Find where the given text appears and provide that cell's center as (X, Y) coordinate. 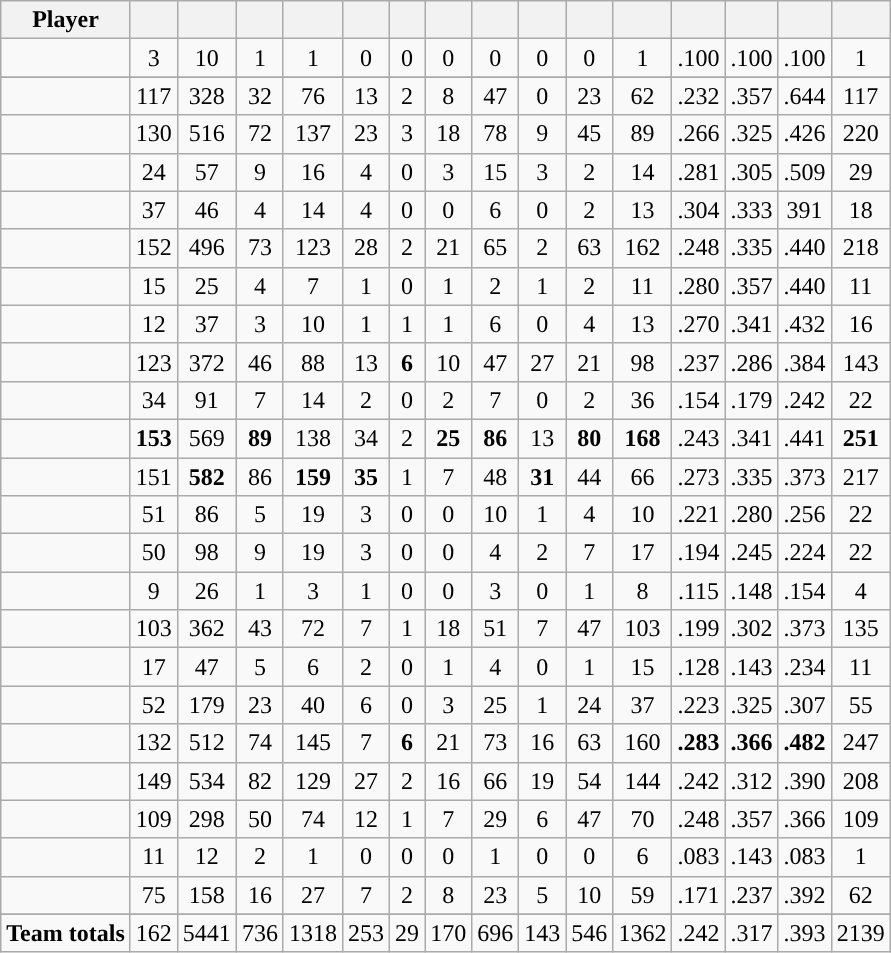
.426 (804, 134)
.304 (698, 210)
1362 (642, 933)
26 (206, 591)
.441 (804, 438)
168 (642, 438)
88 (312, 362)
.232 (698, 96)
54 (590, 781)
496 (206, 248)
.509 (804, 172)
.223 (698, 705)
75 (154, 895)
.245 (752, 553)
144 (642, 781)
391 (804, 210)
.221 (698, 515)
78 (496, 134)
40 (312, 705)
158 (206, 895)
.115 (698, 591)
153 (154, 438)
.384 (804, 362)
Player (66, 20)
130 (154, 134)
217 (860, 477)
298 (206, 819)
.432 (804, 324)
44 (590, 477)
.302 (752, 629)
43 (260, 629)
Team totals (66, 933)
145 (312, 743)
35 (366, 477)
.256 (804, 515)
132 (154, 743)
52 (154, 705)
151 (154, 477)
582 (206, 477)
251 (860, 438)
170 (448, 933)
45 (590, 134)
36 (642, 400)
.393 (804, 933)
5441 (206, 933)
149 (154, 781)
31 (542, 477)
.224 (804, 553)
65 (496, 248)
152 (154, 248)
.199 (698, 629)
.171 (698, 895)
160 (642, 743)
138 (312, 438)
516 (206, 134)
.305 (752, 172)
569 (206, 438)
372 (206, 362)
2139 (860, 933)
.128 (698, 667)
.281 (698, 172)
82 (260, 781)
.286 (752, 362)
28 (366, 248)
59 (642, 895)
.273 (698, 477)
736 (260, 933)
70 (642, 819)
208 (860, 781)
253 (366, 933)
80 (590, 438)
32 (260, 96)
159 (312, 477)
546 (590, 933)
.333 (752, 210)
1318 (312, 933)
.482 (804, 743)
76 (312, 96)
.307 (804, 705)
328 (206, 96)
137 (312, 134)
.266 (698, 134)
247 (860, 743)
.644 (804, 96)
179 (206, 705)
.283 (698, 743)
534 (206, 781)
.392 (804, 895)
48 (496, 477)
218 (860, 248)
.270 (698, 324)
220 (860, 134)
135 (860, 629)
696 (496, 933)
.194 (698, 553)
512 (206, 743)
.312 (752, 781)
129 (312, 781)
.148 (752, 591)
.234 (804, 667)
.317 (752, 933)
91 (206, 400)
.179 (752, 400)
57 (206, 172)
55 (860, 705)
.243 (698, 438)
.390 (804, 781)
362 (206, 629)
